Locate the cell with the specified text and output its [x, y] center coordinate. 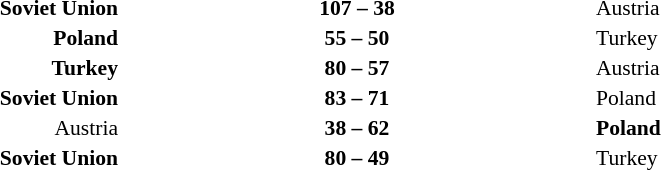
55 – 50 [357, 38]
83 – 71 [357, 98]
38 – 62 [357, 128]
80 – 57 [357, 68]
